Find where the given text appears and provide that cell's center as (x, y) coordinate. 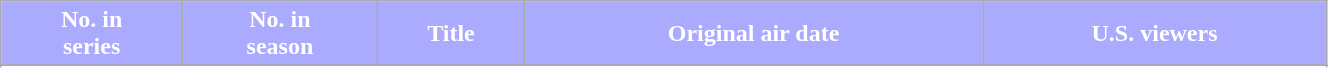
Title (450, 34)
No. inseries (92, 34)
U.S. viewers (1155, 34)
No. inseason (280, 34)
Original air date (753, 34)
